Determine the (x, y) coordinate at the center of the cell enclosing the given text.  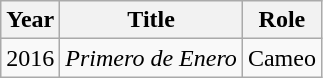
Year (30, 20)
Role (282, 20)
Primero de Enero (152, 58)
Cameo (282, 58)
Title (152, 20)
2016 (30, 58)
